For the text-containing cell, return its midpoint in [X, Y] coordinate format. 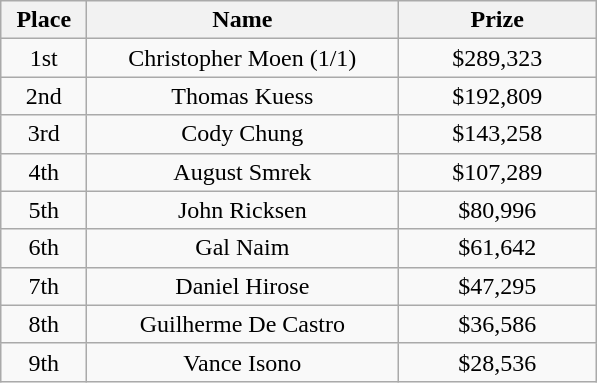
Place [44, 20]
Daniel Hirose [242, 286]
$192,809 [498, 96]
6th [44, 248]
Cody Chung [242, 134]
1st [44, 58]
7th [44, 286]
$107,289 [498, 172]
$28,536 [498, 362]
John Ricksen [242, 210]
Name [242, 20]
Prize [498, 20]
Christopher Moen (1/1) [242, 58]
$36,586 [498, 324]
Thomas Kuess [242, 96]
2nd [44, 96]
5th [44, 210]
Guilherme De Castro [242, 324]
August Smrek [242, 172]
$143,258 [498, 134]
$61,642 [498, 248]
3rd [44, 134]
$80,996 [498, 210]
9th [44, 362]
4th [44, 172]
Gal Naim [242, 248]
$47,295 [498, 286]
$289,323 [498, 58]
8th [44, 324]
Vance Isono [242, 362]
